Return the (X, Y) coordinate for the center point of the cell that contains the specified text.  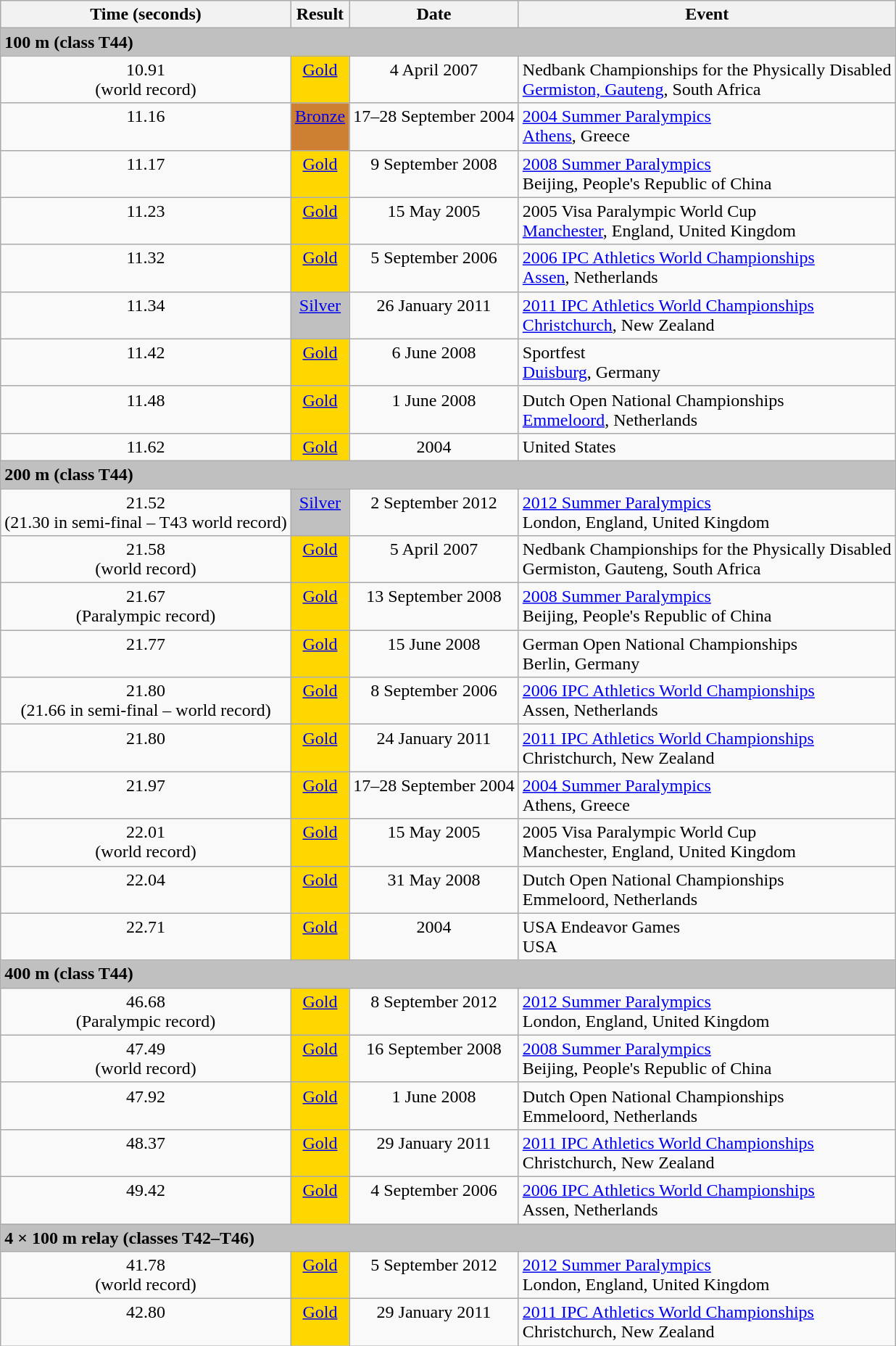
24 January 2011 (434, 748)
8 September 2012 (434, 1011)
10.91(world record) (146, 80)
16 September 2008 (434, 1059)
4 April 2007 (434, 80)
6 June 2008 (434, 363)
5 April 2007 (434, 560)
2 September 2012 (434, 512)
21.58(world record) (146, 560)
5 September 2006 (434, 268)
400 m (class T44) (448, 974)
47.49(world record) (146, 1059)
11.62 (146, 447)
Date (434, 15)
47.92 (146, 1105)
11.42 (146, 363)
22.04 (146, 889)
31 May 2008 (434, 889)
13 September 2008 (434, 606)
22.71 (146, 937)
USA Endeavor GamesUSA (707, 937)
11.16 (146, 126)
21.80(21.66 in semi-final – world record) (146, 701)
11.23 (146, 220)
100 m (class T44) (448, 42)
11.48 (146, 409)
21.67(Paralympic record) (146, 606)
42.80 (146, 1323)
21.77 (146, 654)
11.34 (146, 315)
Bronze (320, 126)
Time (seconds) (146, 15)
21.80 (146, 748)
4 September 2006 (434, 1200)
41.78(world record) (146, 1275)
Event (707, 15)
15 June 2008 (434, 654)
German Open National ChampionshipsBerlin, Germany (707, 654)
11.17 (146, 174)
8 September 2006 (434, 701)
21.97 (146, 795)
49.42 (146, 1200)
United States (707, 447)
21.52(21.30 in semi-final – T43 world record) (146, 512)
48.37 (146, 1153)
Result (320, 15)
22.01(world record) (146, 843)
200 m (class T44) (448, 474)
SportfestDuisburg, Germany (707, 363)
26 January 2011 (434, 315)
46.68(Paralympic record) (146, 1011)
4 × 100 m relay (classes T42–T46) (448, 1238)
11.32 (146, 268)
5 September 2012 (434, 1275)
9 September 2008 (434, 174)
